Return the [x, y] coordinate for the center point of the cell that contains the specified text.  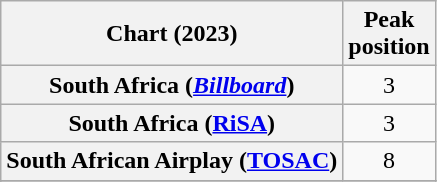
South African Airplay (TOSAC) [172, 161]
Chart (2023) [172, 34]
South Africa (Billboard) [172, 85]
South Africa (RiSA) [172, 123]
8 [389, 161]
Peakposition [389, 34]
